Find where the given text appears and provide that cell's center as (x, y) coordinate. 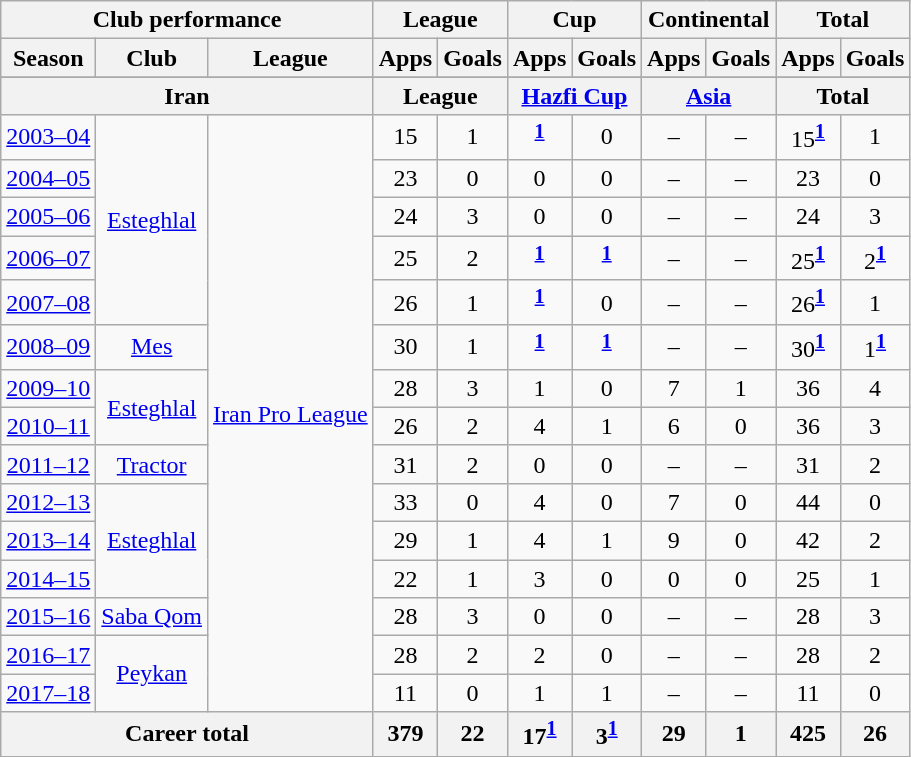
Mes (152, 348)
301 (808, 348)
Iran Pro League (291, 414)
Peykan (152, 674)
44 (808, 502)
21 (875, 258)
2014–15 (48, 579)
Season (48, 58)
Career total (187, 734)
Club performance (187, 20)
Continental (709, 20)
2005–06 (48, 217)
2016–17 (48, 655)
151 (808, 138)
42 (808, 541)
425 (808, 734)
Iran (187, 96)
2004–05 (48, 178)
2011–12 (48, 464)
379 (405, 734)
Club (152, 58)
Cup (574, 20)
6 (674, 426)
Tractor (152, 464)
261 (808, 302)
171 (539, 734)
2008–09 (48, 348)
15 (405, 138)
251 (808, 258)
9 (674, 541)
2017–18 (48, 693)
2010–11 (48, 426)
2013–14 (48, 541)
30 (405, 348)
33 (405, 502)
2015–16 (48, 617)
Asia (709, 96)
2009–10 (48, 388)
2007–08 (48, 302)
2006–07 (48, 258)
Hazfi Cup (574, 96)
Saba Qom (152, 617)
2003–04 (48, 138)
2012–13 (48, 502)
